Detect which cell encompasses the target text, then output its [X, Y] center coordinate. 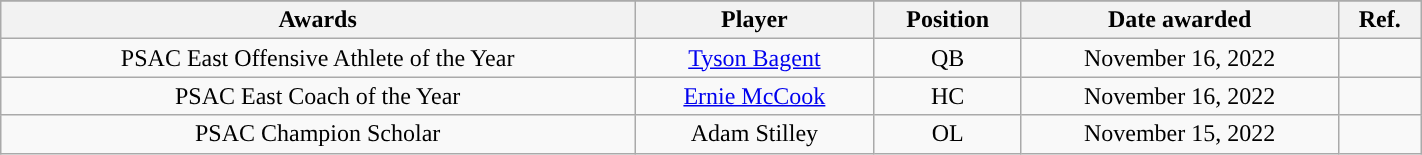
Ernie McCook [755, 96]
Adam Stilley [755, 134]
November 15, 2022 [1180, 134]
Ref. [1380, 20]
Player [755, 20]
HC [948, 96]
PSAC East Coach of the Year [318, 96]
OL [948, 134]
Tyson Bagent [755, 58]
QB [948, 58]
Awards [318, 20]
Position [948, 20]
Date awarded [1180, 20]
PSAC East Offensive Athlete of the Year [318, 58]
PSAC Champion Scholar [318, 134]
